From the cell containing the given text, extract its center point as [x, y] coordinate. 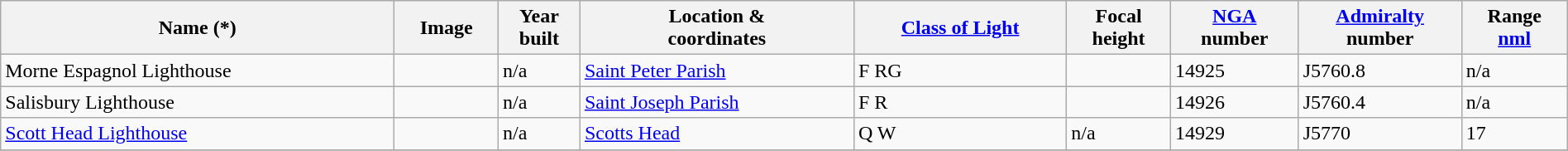
14926 [1234, 102]
NGAnumber [1234, 28]
14929 [1234, 134]
14925 [1234, 71]
Saint Joseph Parish [716, 102]
Focalheight [1119, 28]
Q W [959, 134]
Name (*) [198, 28]
J5760.8 [1379, 71]
Yearbuilt [539, 28]
J5760.4 [1379, 102]
F R [959, 102]
Location &coordinates [716, 28]
Class of Light [959, 28]
Scotts Head [716, 134]
17 [1514, 134]
Image [447, 28]
Rangenml [1514, 28]
Admiraltynumber [1379, 28]
Saint Peter Parish [716, 71]
J5770 [1379, 134]
Morne Espagnol Lighthouse [198, 71]
F RG [959, 71]
Scott Head Lighthouse [198, 134]
Salisbury Lighthouse [198, 102]
